Provide the [X, Y] coordinate of the cell's center where the given text is located.  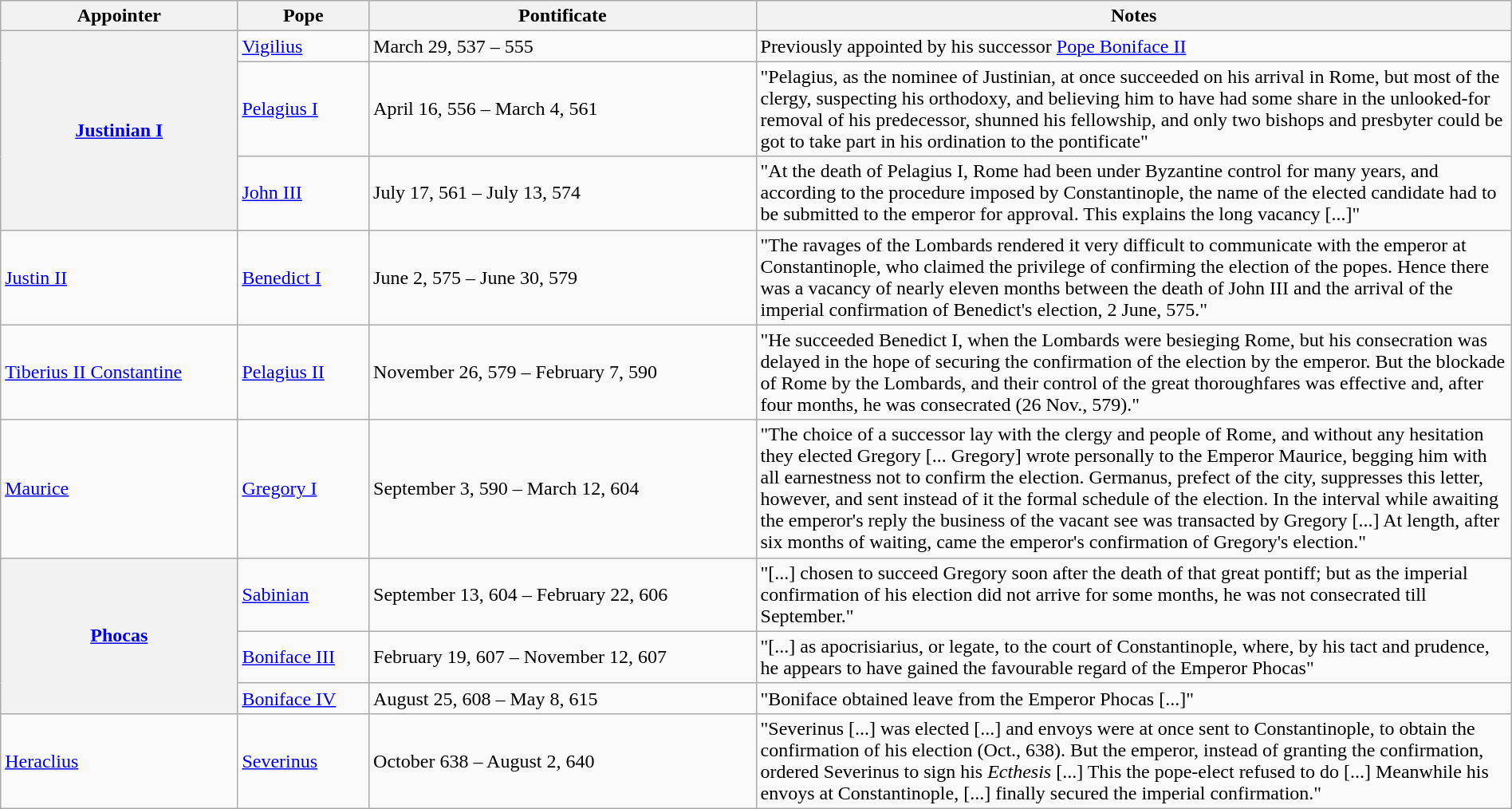
Justin II [120, 278]
Pelagius I [303, 109]
June 2, 575 – June 30, 579 [563, 278]
Benedict I [303, 278]
Vigilius [303, 46]
Heraclius [120, 761]
Pelagius II [303, 372]
July 17, 561 – July 13, 574 [563, 193]
Pope [303, 16]
Appointer [120, 16]
October 638 – August 2, 640 [563, 761]
Gregory I [303, 488]
Tiberius II Constantine [120, 372]
November 26, 579 – February 7, 590 [563, 372]
Severinus [303, 761]
Justinian I [120, 131]
September 3, 590 – March 12, 604 [563, 488]
Boniface III [303, 657]
August 25, 608 – May 8, 615 [563, 698]
April 16, 556 – March 4, 561 [563, 109]
Maurice [120, 488]
March 29, 537 – 555 [563, 46]
Boniface IV [303, 698]
"Boniface obtained leave from the Emperor Phocas [...]" [1134, 698]
Notes [1134, 16]
Previously appointed by his successor Pope Boniface II [1134, 46]
John III [303, 193]
February 19, 607 – November 12, 607 [563, 657]
Pontificate [563, 16]
Phocas [120, 635]
September 13, 604 – February 22, 606 [563, 594]
Sabinian [303, 594]
